Output the [x, y] coordinate of the center of the cell containing the given text.  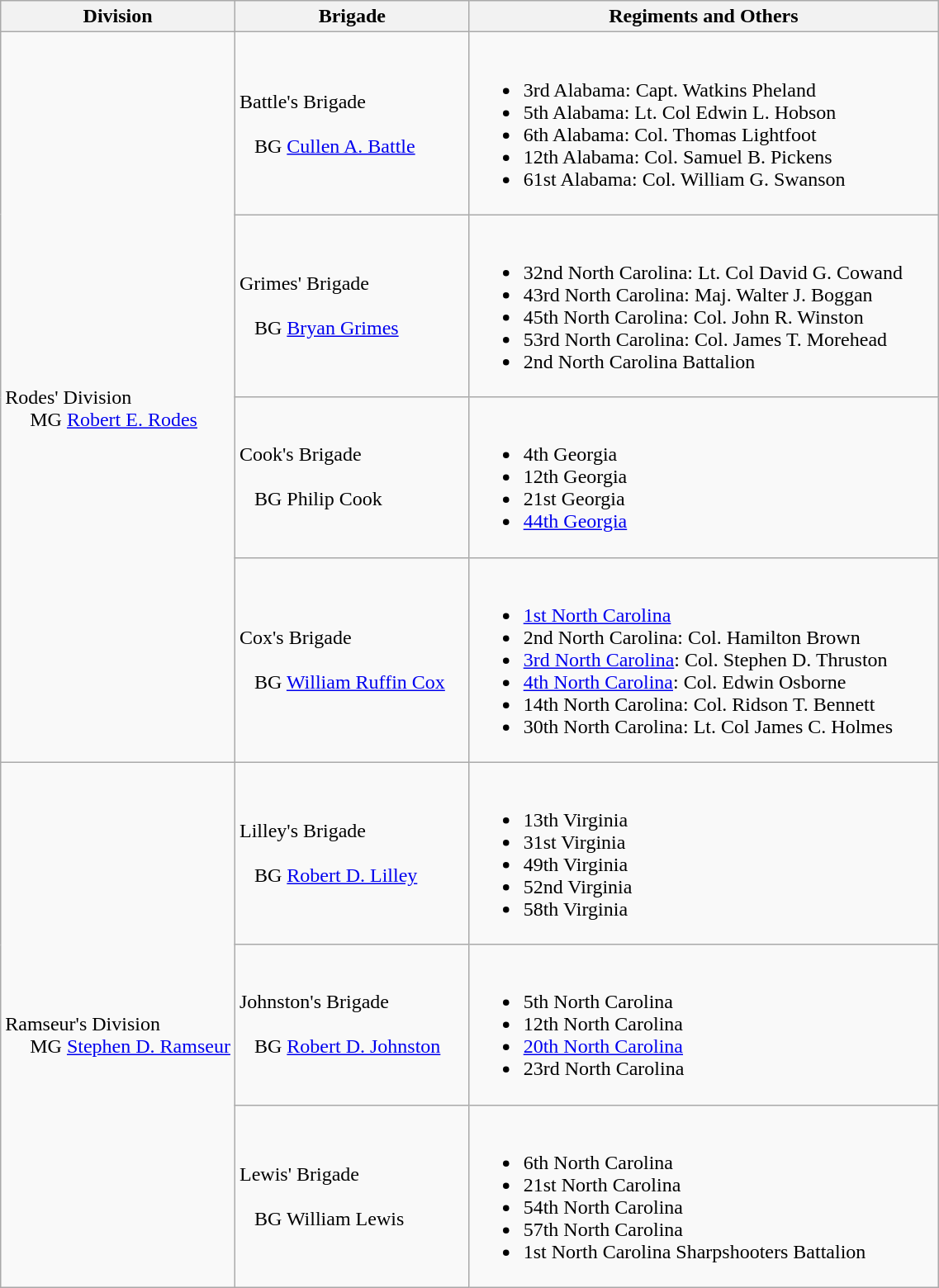
6th North Carolina21st North Carolina54th North Carolina57th North Carolina1st North Carolina Sharpshooters Battalion [704, 1196]
Lilley's Brigade BG Robert D. Lilley [352, 854]
5th North Carolina12th North Carolina20th North Carolina23rd North Carolina [704, 1025]
Brigade [352, 17]
Ramseur's Division MG Stephen D. Ramseur [118, 1025]
Cox's Brigade BG William Ruffin Cox [352, 660]
Cook's Brigade BG Philip Cook [352, 477]
Battle's Brigade BG Cullen A. Battle [352, 124]
Johnston's Brigade BG Robert D. Johnston [352, 1025]
Grimes' Brigade BG Bryan Grimes [352, 305]
13th Virginia31st Virginia49th Virginia52nd Virginia58th Virginia [704, 854]
Division [118, 17]
Rodes' Division MG Robert E. Rodes [118, 397]
Regiments and Others [704, 17]
4th Georgia12th Georgia21st Georgia44th Georgia [704, 477]
Lewis' Brigade BG William Lewis [352, 1196]
